Return (x, y) of the center of cell containing provided text 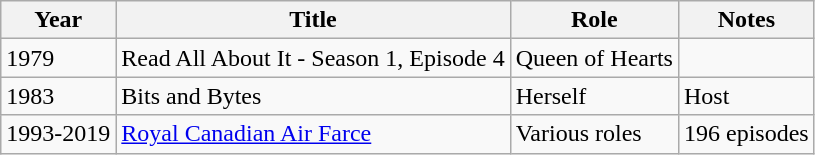
1979 (58, 58)
Royal Canadian Air Farce (313, 134)
Herself (594, 96)
Host (746, 96)
Notes (746, 20)
Various roles (594, 134)
Year (58, 20)
196 episodes (746, 134)
Bits and Bytes (313, 96)
Title (313, 20)
Queen of Hearts (594, 58)
1983 (58, 96)
1993-2019 (58, 134)
Role (594, 20)
Read All About It - Season 1, Episode 4 (313, 58)
